Output the [X, Y] coordinate of the center of the cell containing the given text.  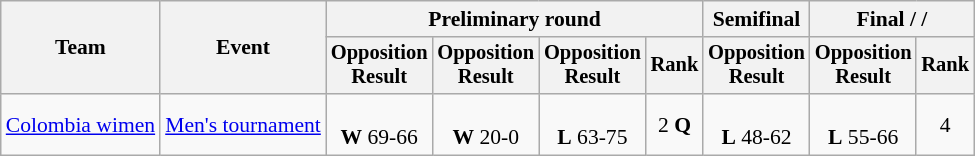
Semifinal [756, 19]
L 48-62 [756, 124]
Team [80, 48]
L 63-75 [592, 124]
Colombia wimen [80, 124]
4 [945, 124]
L 55-66 [864, 124]
Final / / [892, 19]
Preliminary round [514, 19]
2 Q [675, 124]
Men's tournament [243, 124]
W 69-66 [380, 124]
W 20-0 [486, 124]
Event [243, 48]
